Output the (x, y) coordinate of the center of the cell containing the given text.  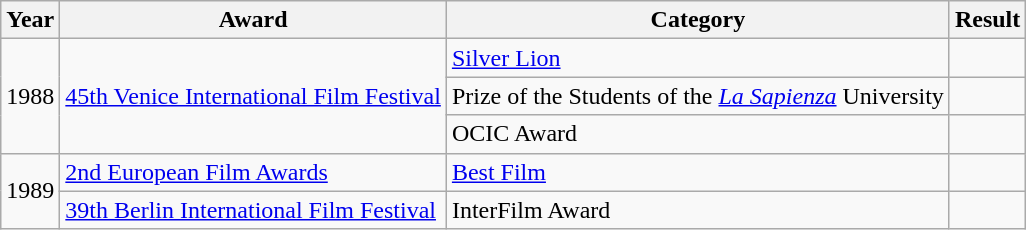
Category (698, 20)
InterFilm Award (698, 210)
Result (987, 20)
Best Film (698, 172)
1989 (30, 191)
Prize of the Students of the La Sapienza University (698, 96)
1988 (30, 96)
OCIC Award (698, 134)
2nd European Film Awards (254, 172)
39th Berlin International Film Festival (254, 210)
45th Venice International Film Festival (254, 96)
Award (254, 20)
Silver Lion (698, 58)
Year (30, 20)
